Find where the given text appears and provide that cell's center as [X, Y] coordinate. 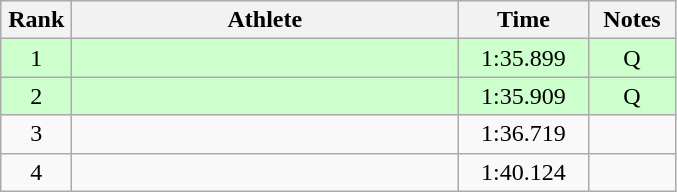
1:35.909 [524, 96]
Rank [36, 20]
1:40.124 [524, 172]
1:35.899 [524, 58]
Time [524, 20]
1:36.719 [524, 134]
4 [36, 172]
1 [36, 58]
Athlete [265, 20]
3 [36, 134]
Notes [632, 20]
2 [36, 96]
